From the cell containing the given text, extract its center point as [x, y] coordinate. 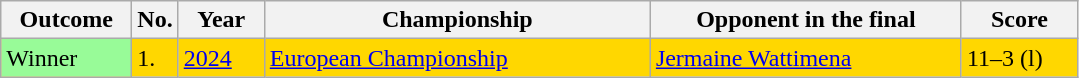
Championship [457, 20]
Winner [66, 58]
Score [1019, 20]
Outcome [66, 20]
2024 [221, 58]
Year [221, 20]
Opponent in the final [806, 20]
European Championship [457, 58]
No. [155, 20]
1. [155, 58]
Jermaine Wattimena [806, 58]
11–3 (l) [1019, 58]
